Locate the cell with the specified text and output its (X, Y) center coordinate. 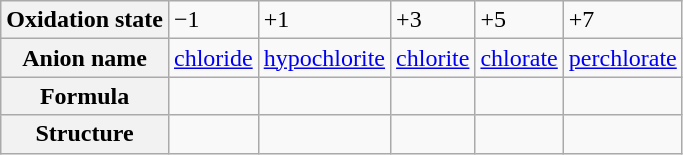
chlorate (519, 58)
chlorite (433, 58)
perchlorate (622, 58)
+3 (433, 20)
Formula (85, 96)
Structure (85, 134)
chloride (213, 58)
hypochlorite (324, 58)
+1 (324, 20)
Anion name (85, 58)
+5 (519, 20)
+7 (622, 20)
Oxidation state (85, 20)
−1 (213, 20)
